Scan for the cell matching the given text and deliver its (x, y) coordinate at center. 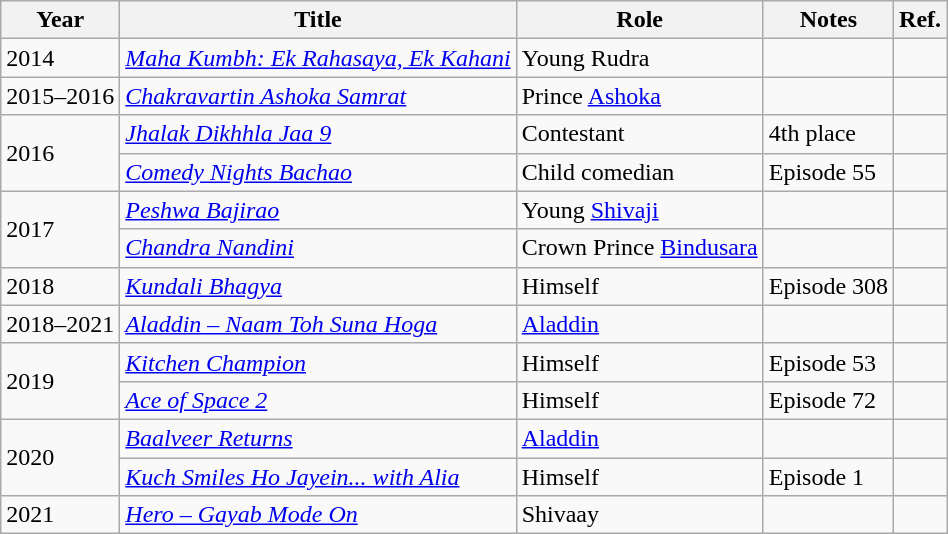
2019 (60, 381)
Episode 55 (828, 172)
4th place (828, 134)
Hero – Gayab Mode On (318, 515)
Role (640, 20)
Episode 53 (828, 362)
2014 (60, 58)
Kundali Bhagya (318, 286)
Jhalak Dikhhla Jaa 9 (318, 134)
Ace of Space 2 (318, 400)
Young Shivaji (640, 210)
Title (318, 20)
Kuch Smiles Ho Jayein... with Alia (318, 477)
Peshwa Bajirao (318, 210)
2016 (60, 153)
2017 (60, 229)
Kitchen Champion (318, 362)
Notes (828, 20)
Child comedian (640, 172)
Ref. (920, 20)
Aladdin – Naam Toh Suna Hoga (318, 324)
Episode 1 (828, 477)
2015–2016 (60, 96)
2018–2021 (60, 324)
Maha Kumbh: Ek Rahasaya, Ek Kahani (318, 58)
2021 (60, 515)
Baalveer Returns (318, 438)
2020 (60, 457)
Crown Prince Bindusara (640, 248)
Contestant (640, 134)
Chakravartin Ashoka Samrat (318, 96)
Comedy Nights Bachao (318, 172)
Shivaay (640, 515)
Young Rudra (640, 58)
Episode 308 (828, 286)
Prince Ashoka (640, 96)
Chandra Nandini (318, 248)
Episode 72 (828, 400)
Year (60, 20)
2018 (60, 286)
